Detect which cell encompasses the target text, then output its [x, y] center coordinate. 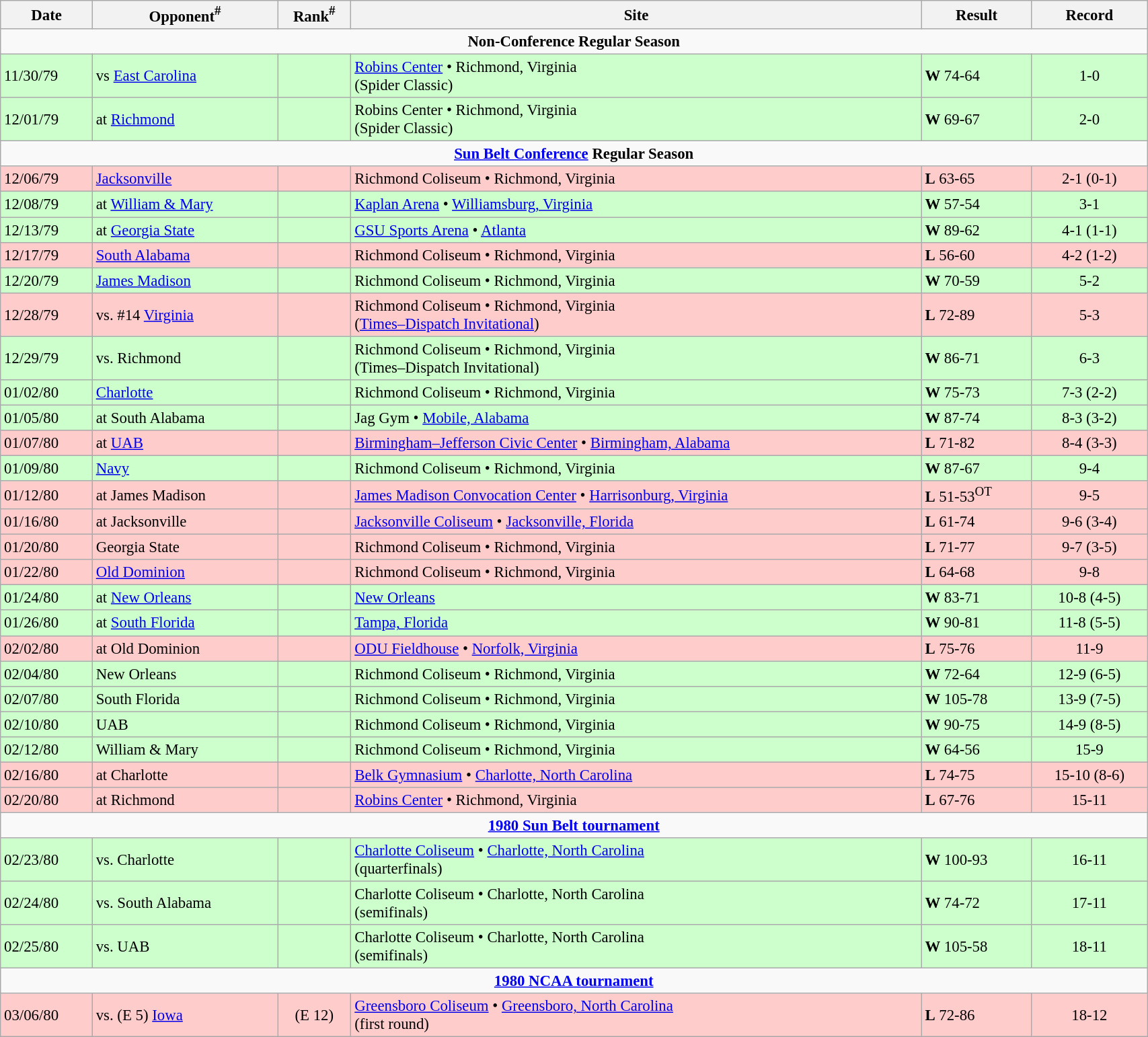
4-2 (1-2) [1089, 255]
Result [977, 15]
at Old Dominion [184, 648]
12/08/79 [47, 204]
18-12 [1089, 1015]
2-0 [1089, 120]
01/07/80 [47, 443]
Rank# [315, 15]
W 105-58 [977, 947]
02/04/80 [47, 674]
02/12/80 [47, 750]
Birmingham–Jefferson Civic Center • Birmingham, Alabama [636, 443]
02/25/80 [47, 947]
L 51-53OT [977, 495]
James Madison [184, 280]
Georgia State [184, 547]
Belk Gymnasium • Charlotte, North Carolina [636, 775]
at Jacksonville [184, 522]
ODU Fieldhouse • Norfolk, Virginia [636, 648]
16-11 [1089, 859]
at Charlotte [184, 775]
18-11 [1089, 947]
5-3 [1089, 315]
1980 Sun Belt tournament [574, 825]
W 69-67 [977, 120]
L 67-76 [977, 800]
L 71-77 [977, 547]
Old Dominion [184, 572]
11-9 [1089, 648]
Jacksonville [184, 180]
Charlotte [184, 393]
at South Alabama [184, 418]
W 64-56 [977, 750]
W 100-93 [977, 859]
02/07/80 [47, 699]
at Georgia State [184, 230]
1980 NCAA tournament [574, 981]
9-6 (3-4) [1089, 522]
W 87-67 [977, 468]
Site [636, 15]
01/22/80 [47, 572]
12/01/79 [47, 120]
W 75-73 [977, 393]
12/29/79 [47, 358]
12/06/79 [47, 180]
9-4 [1089, 468]
L 74-75 [977, 775]
L 64-68 [977, 572]
South Alabama [184, 255]
at South Florida [184, 623]
James Madison Convocation Center • Harrisonburg, Virginia [636, 495]
W 87-74 [977, 418]
W 74-72 [977, 904]
L 63-65 [977, 180]
W 57-54 [977, 204]
Tampa, Florida [636, 623]
01/12/80 [47, 495]
10-8 (4-5) [1089, 598]
Jacksonville Coliseum • Jacksonville, Florida [636, 522]
(E 12) [315, 1015]
Sun Belt Conference Regular Season [574, 154]
15-9 [1089, 750]
W 90-75 [977, 724]
Date [47, 15]
7-3 (2-2) [1089, 393]
W 83-71 [977, 598]
01/24/80 [47, 598]
W 70-59 [977, 280]
L 71-82 [977, 443]
13-9 (7-5) [1089, 699]
L 72-89 [977, 315]
01/02/80 [47, 393]
GSU Sports Arena • Atlanta [636, 230]
vs. Charlotte [184, 859]
8-4 (3-3) [1089, 443]
at William & Mary [184, 204]
Record [1089, 15]
9-5 [1089, 495]
Kaplan Arena • Williamsburg, Virginia [636, 204]
at New Orleans [184, 598]
vs. UAB [184, 947]
vs. #14 Virginia [184, 315]
15-10 (8-6) [1089, 775]
5-2 [1089, 280]
Navy [184, 468]
02/20/80 [47, 800]
L 61-74 [977, 522]
15-11 [1089, 800]
01/26/80 [47, 623]
Charlotte Coliseum • Charlotte, North Carolina(quarterfinals) [636, 859]
6-3 [1089, 358]
4-1 (1-1) [1089, 230]
W 72-64 [977, 674]
12/17/79 [47, 255]
02/24/80 [47, 904]
William & Mary [184, 750]
01/20/80 [47, 547]
Robins Center • Richmond, Virginia [636, 800]
Opponent# [184, 15]
W 74-64 [977, 77]
UAB [184, 724]
W 89-62 [977, 230]
12/28/79 [47, 315]
9-8 [1089, 572]
Non-Conference Regular Season [574, 42]
12/20/79 [47, 280]
3-1 [1089, 204]
11/30/79 [47, 77]
at UAB [184, 443]
vs. Richmond [184, 358]
02/16/80 [47, 775]
11-8 (5-5) [1089, 623]
1-0 [1089, 77]
01/09/80 [47, 468]
17-11 [1089, 904]
L 56-60 [977, 255]
South Florida [184, 699]
Jag Gym • Mobile, Alabama [636, 418]
8-3 (3-2) [1089, 418]
12-9 (6-5) [1089, 674]
01/16/80 [47, 522]
01/05/80 [47, 418]
02/10/80 [47, 724]
vs. (E 5) Iowa [184, 1015]
W 86-71 [977, 358]
vs. South Alabama [184, 904]
W 90-81 [977, 623]
at James Madison [184, 495]
L 75-76 [977, 648]
02/02/80 [47, 648]
14-9 (8-5) [1089, 724]
12/13/79 [47, 230]
Greensboro Coliseum • Greensboro, North Carolina(first round) [636, 1015]
vs East Carolina [184, 77]
L 72-86 [977, 1015]
9-7 (3-5) [1089, 547]
2-1 (0-1) [1089, 180]
W 105-78 [977, 699]
03/06/80 [47, 1015]
02/23/80 [47, 859]
